Identify which cell holds the provided text, then report its [X, Y] central coordinate. 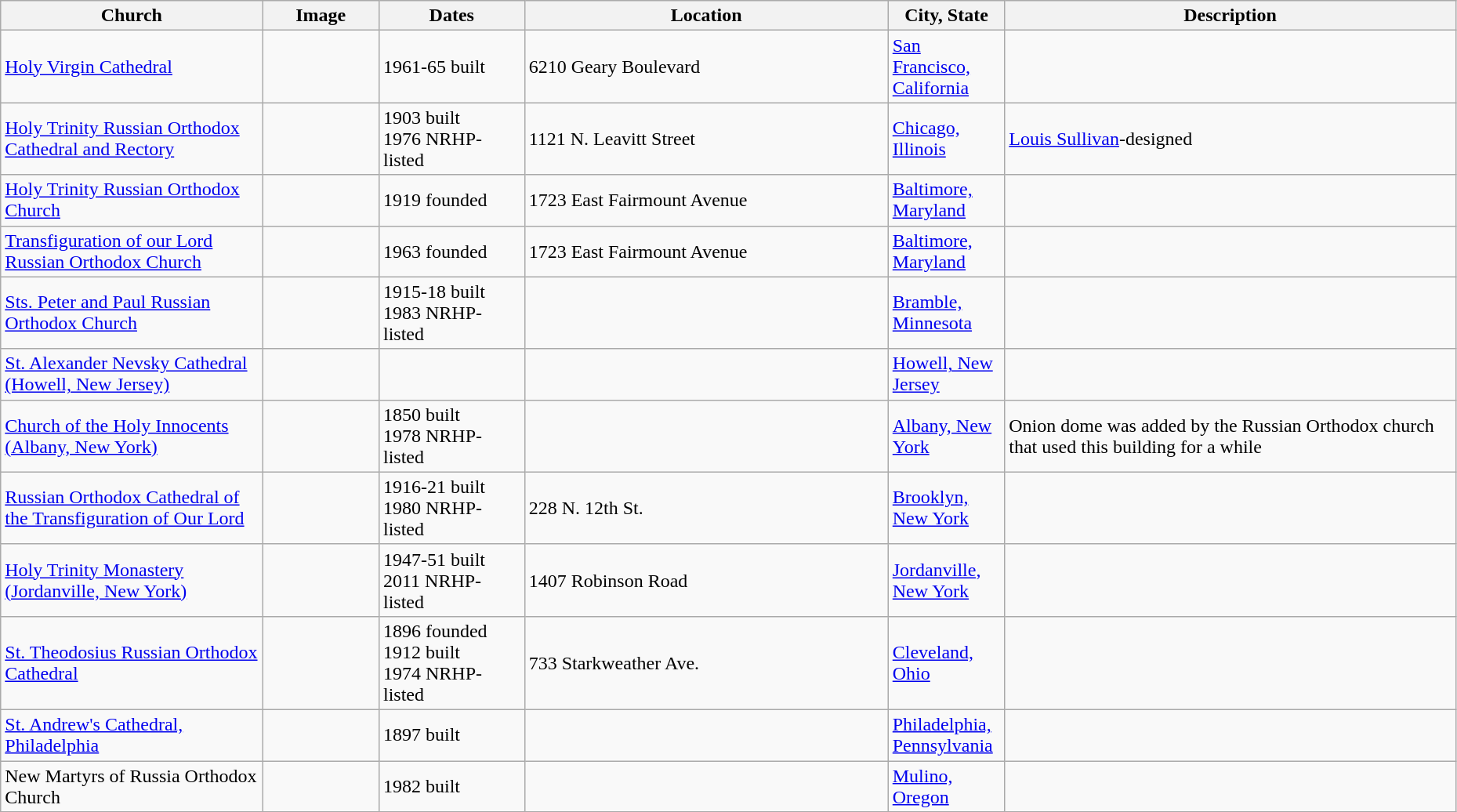
1915-18 built1983 NRHP-listed [451, 313]
Louis Sullivan-designed [1230, 139]
1963 founded [451, 251]
Transfiguration of our Lord Russian Orthodox Church [132, 251]
Church of the Holy Innocents (Albany, New York) [132, 436]
1121 N. Leavitt Street [706, 139]
228 N. 12th St. [706, 508]
Chicago, Illinois [947, 139]
1919 founded [451, 201]
St. Theodosius Russian Orthodox Cathedral [132, 663]
Jordanville, New York [947, 580]
Dates [451, 16]
1916-21 built1980 NRHP-listed [451, 508]
Bramble, Minnesota [947, 313]
Holy Trinity Monastery (Jordanville, New York) [132, 580]
St. Alexander Nevsky Cathedral (Howell, New Jersey) [132, 375]
1850 built1978 NRHP-listed [451, 436]
San Francisco, California [947, 67]
1961-65 built [451, 67]
Church [132, 16]
Albany, New York [947, 436]
Image [321, 16]
Cleveland, Ohio [947, 663]
St. Andrew's Cathedral, Philadelphia [132, 735]
Holy Trinity Russian Orthodox Cathedral and Rectory [132, 139]
Onion dome was added by the Russian Orthodox church that used this building for a while [1230, 436]
New Martyrs of Russia Orthodox Church [132, 785]
Holy Trinity Russian Orthodox Church [132, 201]
6210 Geary Boulevard [706, 67]
1897 built [451, 735]
Holy Virgin Cathedral [132, 67]
1982 built [451, 785]
1896 founded1912 built1974 NRHP-listed [451, 663]
Howell, New Jersey [947, 375]
733 Starkweather Ave. [706, 663]
1903 built1976 NRHP-listed [451, 139]
Location [706, 16]
Sts. Peter and Paul Russian Orthodox Church [132, 313]
1407 Robinson Road [706, 580]
1947-51 built2011 NRHP-listed [451, 580]
City, State [947, 16]
Mulino, Oregon [947, 785]
Brooklyn, New York [947, 508]
Description [1230, 16]
Russian Orthodox Cathedral of the Transfiguration of Our Lord [132, 508]
Philadelphia, Pennsylvania [947, 735]
